Locate the cell with the specified text and output its [x, y] center coordinate. 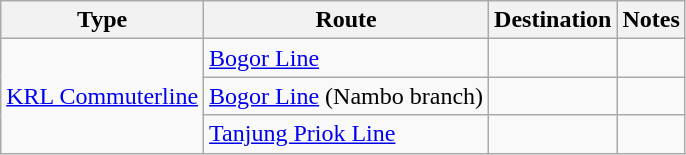
Notes [651, 20]
KRL Commuterline [102, 96]
Tanjung Priok Line [346, 134]
Route [346, 20]
Destination [553, 20]
Type [102, 20]
Bogor Line (Nambo branch) [346, 96]
Bogor Line [346, 58]
